Identify which cell holds the provided text, then report its (X, Y) central coordinate. 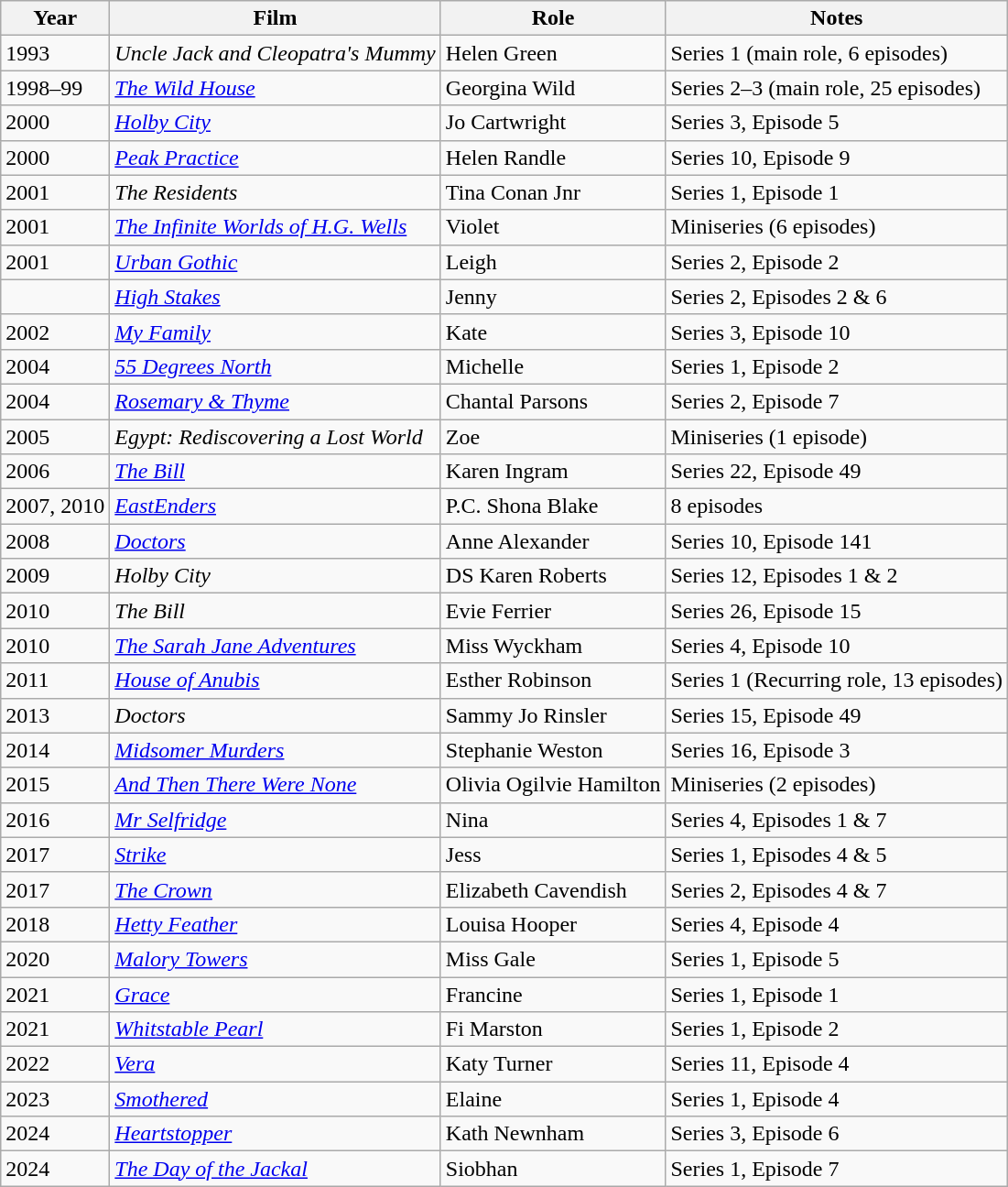
Miniseries (1 episode) (837, 437)
Series 26, Episode 15 (837, 611)
High Stakes (275, 297)
Anne Alexander (553, 541)
My Family (275, 332)
Miss Wyckham (553, 646)
The Day of the Jackal (275, 1169)
Louisa Hooper (553, 924)
Year (55, 18)
P.C. Shona Blake (553, 506)
Miniseries (2 episodes) (837, 785)
Series 15, Episode 49 (837, 715)
Grace (275, 994)
Katy Turner (553, 1064)
Series 4, Episodes 1 & 7 (837, 820)
Egypt: Rediscovering a Lost World (275, 437)
Series 4, Episode 10 (837, 646)
Series 12, Episodes 1 & 2 (837, 576)
Series 2, Episode 2 (837, 262)
Series 2, Episodes 4 & 7 (837, 889)
2013 (55, 715)
2014 (55, 750)
House of Anubis (275, 681)
Series 22, Episode 49 (837, 472)
1998–99 (55, 88)
Georgina Wild (553, 88)
Film (275, 18)
Stephanie Weston (553, 750)
Series 2, Episodes 2 & 6 (837, 297)
EastEnders (275, 506)
DS Karen Roberts (553, 576)
Series 1 (Recurring role, 13 episodes) (837, 681)
Violet (553, 227)
Miniseries (6 episodes) (837, 227)
Kate (553, 332)
Series 16, Episode 3 (837, 750)
2023 (55, 1099)
Jess (553, 855)
Role (553, 18)
Series 1, Episode 7 (837, 1169)
Michelle (553, 366)
Uncle Jack and Cleopatra's Mummy (275, 53)
The Crown (275, 889)
Whitstable Pearl (275, 1029)
The Wild House (275, 88)
Midsomer Murders (275, 750)
Olivia Ogilvie Hamilton (553, 785)
Elizabeth Cavendish (553, 889)
Leigh (553, 262)
Series 1, Episode 4 (837, 1099)
Mr Selfridge (275, 820)
Helen Green (553, 53)
Jenny (553, 297)
Karen Ingram (553, 472)
Siobhan (553, 1169)
Series 1, Episodes 4 & 5 (837, 855)
Jo Cartwright (553, 123)
8 episodes (837, 506)
2002 (55, 332)
Vera (275, 1064)
Series 2–3 (main role, 25 episodes) (837, 88)
2007, 2010 (55, 506)
2009 (55, 576)
Heartstopper (275, 1134)
2008 (55, 541)
Series 1, Episode 5 (837, 959)
Hetty Feather (275, 924)
Notes (837, 18)
Helen Randle (553, 158)
Smothered (275, 1099)
Elaine (553, 1099)
2022 (55, 1064)
Esther Robinson (553, 681)
Malory Towers (275, 959)
Miss Gale (553, 959)
The Residents (275, 192)
Fi Marston (553, 1029)
Kath Newnham (553, 1134)
Francine (553, 994)
Peak Practice (275, 158)
Rosemary & Thyme (275, 401)
Evie Ferrier (553, 611)
Series 10, Episode 9 (837, 158)
2015 (55, 785)
Zoe (553, 437)
2020 (55, 959)
And Then There Were None (275, 785)
Series 3, Episode 6 (837, 1134)
The Sarah Jane Adventures (275, 646)
2011 (55, 681)
Sammy Jo Rinsler (553, 715)
The Infinite Worlds of H.G. Wells (275, 227)
Urban Gothic (275, 262)
Series 3, Episode 5 (837, 123)
Series 2, Episode 7 (837, 401)
1993 (55, 53)
Series 10, Episode 141 (837, 541)
Tina Conan Jnr (553, 192)
Series 1 (main role, 6 episodes) (837, 53)
2016 (55, 820)
Series 4, Episode 4 (837, 924)
Nina (553, 820)
2005 (55, 437)
Series 3, Episode 10 (837, 332)
Strike (275, 855)
2006 (55, 472)
Chantal Parsons (553, 401)
2018 (55, 924)
55 Degrees North (275, 366)
Series 11, Episode 4 (837, 1064)
